Scan for the cell matching the given text and deliver its (x, y) coordinate at center. 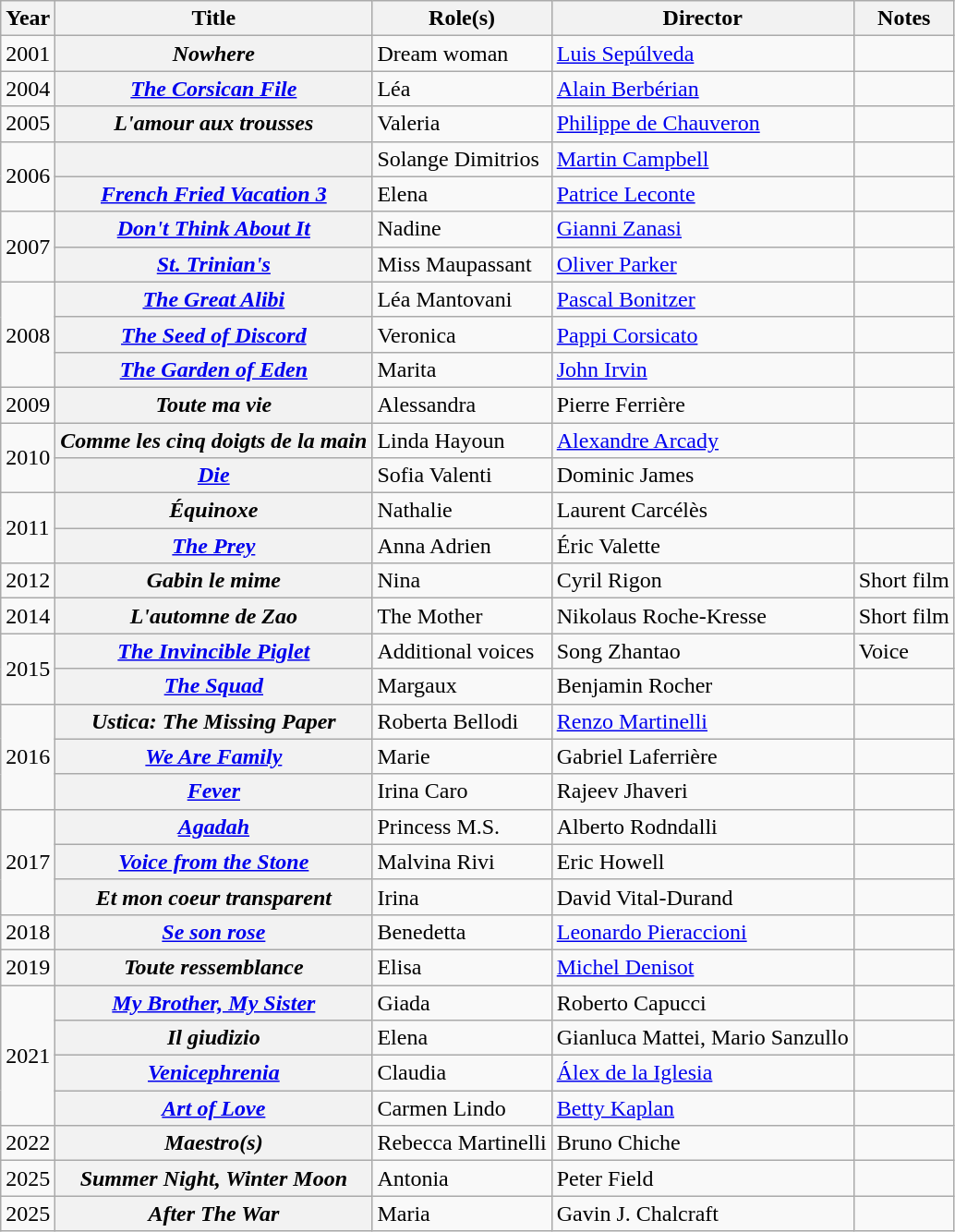
The Corsican File (214, 89)
My Brother, My Sister (214, 1002)
The Seed of Discord (214, 334)
Roberto Capucci (702, 1002)
The Great Alibi (214, 299)
Voice (903, 651)
Year (28, 18)
The Prey (214, 546)
Michel Denisot (702, 967)
Benedetta (462, 932)
Nowhere (214, 54)
The Mother (462, 616)
Patrice Leconte (702, 194)
Valeria (462, 124)
Director (702, 18)
Comme les cinq doigts de la main (214, 441)
Princess M.S. (462, 827)
Linda Hayoun (462, 441)
2014 (28, 616)
Solange Dimitrios (462, 159)
Léa Mantovani (462, 299)
Fever (214, 791)
Pascal Bonitzer (702, 299)
Miss Maupassant (462, 264)
Song Zhantao (702, 651)
Sofia Valenti (462, 476)
Elisa (462, 967)
Maestro(s) (214, 1143)
Léa (462, 89)
Roberta Bellodi (462, 721)
Cyril Rigon (702, 581)
Leonardo Pieraccioni (702, 932)
2011 (28, 528)
Équinoxe (214, 511)
Éric Valette (702, 546)
After The War (214, 1214)
Marita (462, 369)
Marie (462, 756)
2004 (28, 89)
Toute ma vie (214, 405)
Ustica: The Missing Paper (214, 721)
2016 (28, 756)
Toute ressemblance (214, 967)
John Irvin (702, 369)
Irina (462, 897)
Venicephrenia (214, 1073)
French Fried Vacation 3 (214, 194)
Benjamin Rocher (702, 686)
Art of Love (214, 1108)
Notes (903, 18)
Peter Field (702, 1178)
Eric Howell (702, 862)
Se son rose (214, 932)
2017 (28, 862)
Dominic James (702, 476)
Alessandra (462, 405)
2008 (28, 334)
Gianni Zanasi (702, 229)
Irina Caro (462, 791)
Rebecca Martinelli (462, 1143)
Role(s) (462, 18)
Betty Kaplan (702, 1108)
Agadah (214, 827)
Rajeev Jhaveri (702, 791)
Margaux (462, 686)
2005 (28, 124)
Luis Sepúlveda (702, 54)
2012 (28, 581)
Nikolaus Roche-Kresse (702, 616)
Laurent Carcélès (702, 511)
Title (214, 18)
2021 (28, 1055)
Bruno Chiche (702, 1143)
Nadine (462, 229)
The Invincible Piglet (214, 651)
Renzo Martinelli (702, 721)
L'amour aux trousses (214, 124)
The Squad (214, 686)
Nina (462, 581)
Oliver Parker (702, 264)
2007 (28, 247)
David Vital-Durand (702, 897)
2019 (28, 967)
Pierre Ferrière (702, 405)
Et mon coeur transparent (214, 897)
Summer Night, Winter Moon (214, 1178)
Claudia (462, 1073)
2001 (28, 54)
Gianluca Mattei, Mario Sanzullo (702, 1038)
2006 (28, 176)
Pappi Corsicato (702, 334)
Don't Think About It (214, 229)
Il giudizio (214, 1038)
Maria (462, 1214)
Malvina Rivi (462, 862)
St. Trinian's (214, 264)
Dream woman (462, 54)
Nathalie (462, 511)
Álex de la Iglesia (702, 1073)
Gabin le mime (214, 581)
Die (214, 476)
Carmen Lindo (462, 1108)
Martin Campbell (702, 159)
Antonia (462, 1178)
2015 (28, 669)
L'automne de Zao (214, 616)
Philippe de Chauveron (702, 124)
The Garden of Eden (214, 369)
2018 (28, 932)
Gavin J. Chalcraft (702, 1214)
2022 (28, 1143)
Veronica (462, 334)
2010 (28, 458)
Alain Berbérian (702, 89)
Gabriel Laferrière (702, 756)
We Are Family (214, 756)
Additional voices (462, 651)
Alberto Rodndalli (702, 827)
Voice from the Stone (214, 862)
Alexandre Arcady (702, 441)
Giada (462, 1002)
2009 (28, 405)
Anna Adrien (462, 546)
